From the cell containing the given text, extract its center point as (X, Y) coordinate. 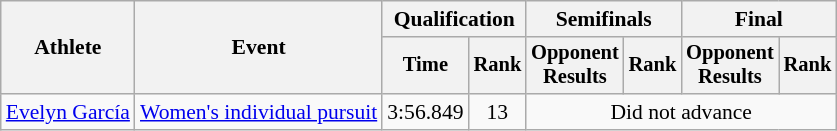
Did not advance (681, 112)
Semifinals (604, 19)
Final (758, 19)
13 (498, 112)
Athlete (68, 48)
Qualification (454, 19)
3:56.849 (425, 112)
Time (425, 66)
Evelyn García (68, 112)
Women's individual pursuit (258, 112)
Event (258, 48)
